Output the (x, y) coordinate of the center of the cell containing the given text.  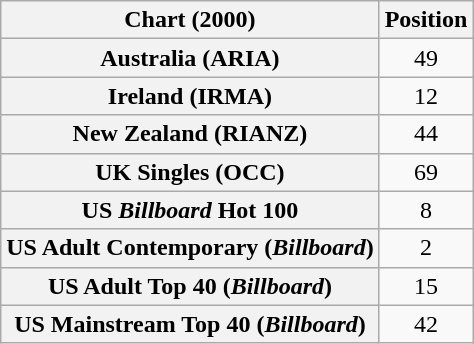
US Billboard Hot 100 (190, 210)
Australia (ARIA) (190, 58)
42 (426, 324)
US Adult Contemporary (Billboard) (190, 248)
Position (426, 20)
2 (426, 248)
US Adult Top 40 (Billboard) (190, 286)
69 (426, 172)
44 (426, 134)
US Mainstream Top 40 (Billboard) (190, 324)
15 (426, 286)
Ireland (IRMA) (190, 96)
New Zealand (RIANZ) (190, 134)
Chart (2000) (190, 20)
49 (426, 58)
UK Singles (OCC) (190, 172)
8 (426, 210)
12 (426, 96)
